Scan for the cell matching the given text and deliver its (X, Y) coordinate at center. 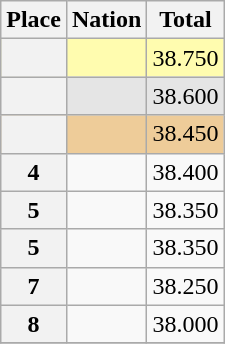
38.400 (186, 172)
4 (34, 172)
Place (34, 20)
38.000 (186, 324)
Nation (106, 20)
38.250 (186, 286)
Total (186, 20)
38.450 (186, 134)
8 (34, 324)
38.750 (186, 58)
7 (34, 286)
38.600 (186, 96)
